Find where the given text appears and provide that cell's center as [x, y] coordinate. 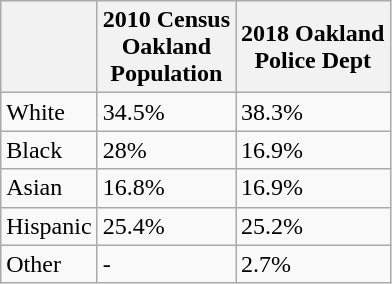
2010 CensusOaklandPopulation [166, 47]
28% [166, 150]
Hispanic [49, 226]
25.2% [313, 226]
Asian [49, 188]
- [166, 264]
25.4% [166, 226]
34.5% [166, 112]
White [49, 112]
Black [49, 150]
Other [49, 264]
2.7% [313, 264]
38.3% [313, 112]
16.8% [166, 188]
2018 OaklandPolice Dept [313, 47]
